Determine the [X, Y] coordinate at the center of the cell enclosing the given text.  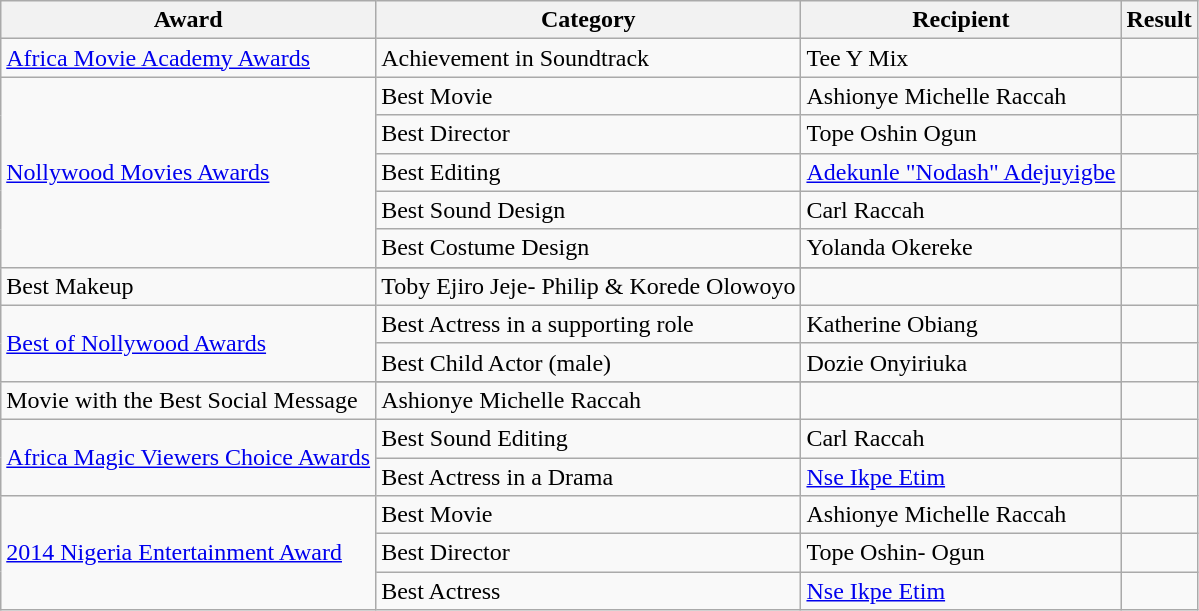
Movie with the Best Social Message [188, 400]
Best Sound Design [588, 210]
Result [1159, 20]
Award [188, 20]
Adekunle "Nodash" Adejuyigbe [961, 172]
Best Costume Design [588, 248]
Category [588, 20]
Recipient [961, 20]
Best of Nollywood Awards [188, 343]
Tope Oshin- Ogun [961, 553]
Best Sound Editing [588, 438]
Best Actress in a supporting role [588, 324]
Toby Ejiro Jeje- Philip & Korede Olowoyo [588, 286]
Tee Y Mix [961, 58]
Africa Movie Academy Awards [188, 58]
Best Actress [588, 591]
Best Actress in a Drama [588, 477]
Best Makeup [188, 286]
Achievement in Soundtrack [588, 58]
Dozie Onyiriuka [961, 362]
2014 Nigeria Entertainment Award [188, 553]
Best Editing [588, 172]
Africa Magic Viewers Choice Awards [188, 457]
Yolanda Okereke [961, 248]
Best Child Actor (male) [588, 362]
Tope Oshin Ogun [961, 134]
Katherine Obiang [961, 324]
Nollywood Movies Awards [188, 172]
